For the text-containing cell, return its midpoint in (x, y) coordinate format. 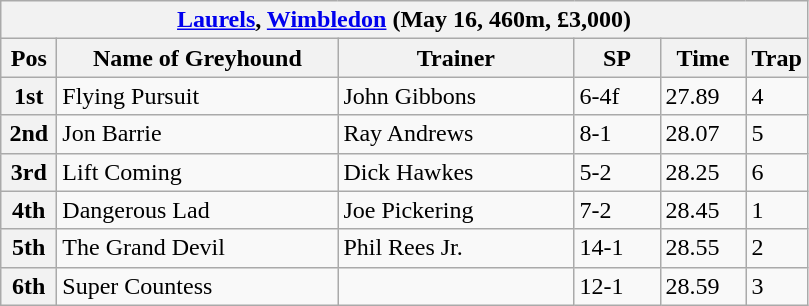
28.55 (703, 248)
8-1 (617, 134)
1st (29, 96)
28.25 (703, 172)
14-1 (617, 248)
Dangerous Lad (198, 210)
6 (776, 172)
Joe Pickering (456, 210)
Trainer (456, 58)
Ray Andrews (456, 134)
John Gibbons (456, 96)
Time (703, 58)
6th (29, 286)
27.89 (703, 96)
Flying Pursuit (198, 96)
The Grand Devil (198, 248)
6-4f (617, 96)
12-1 (617, 286)
3rd (29, 172)
2 (776, 248)
Dick Hawkes (456, 172)
Phil Rees Jr. (456, 248)
7-2 (617, 210)
Name of Greyhound (198, 58)
2nd (29, 134)
3 (776, 286)
Jon Barrie (198, 134)
4th (29, 210)
28.07 (703, 134)
Trap (776, 58)
1 (776, 210)
Laurels, Wimbledon (May 16, 460m, £3,000) (404, 20)
5 (776, 134)
4 (776, 96)
Lift Coming (198, 172)
28.45 (703, 210)
5th (29, 248)
28.59 (703, 286)
5-2 (617, 172)
Pos (29, 58)
SP (617, 58)
Super Countess (198, 286)
